Locate the cell with the specified text and output its [x, y] center coordinate. 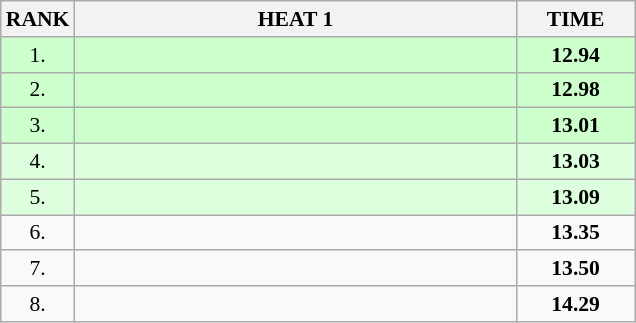
13.03 [576, 162]
TIME [576, 19]
6. [38, 233]
8. [38, 304]
13.09 [576, 197]
7. [38, 269]
13.35 [576, 233]
12.94 [576, 55]
1. [38, 55]
2. [38, 90]
HEAT 1 [295, 19]
5. [38, 197]
13.50 [576, 269]
RANK [38, 19]
13.01 [576, 126]
4. [38, 162]
12.98 [576, 90]
3. [38, 126]
14.29 [576, 304]
